Identify which cell holds the provided text, then report its [x, y] central coordinate. 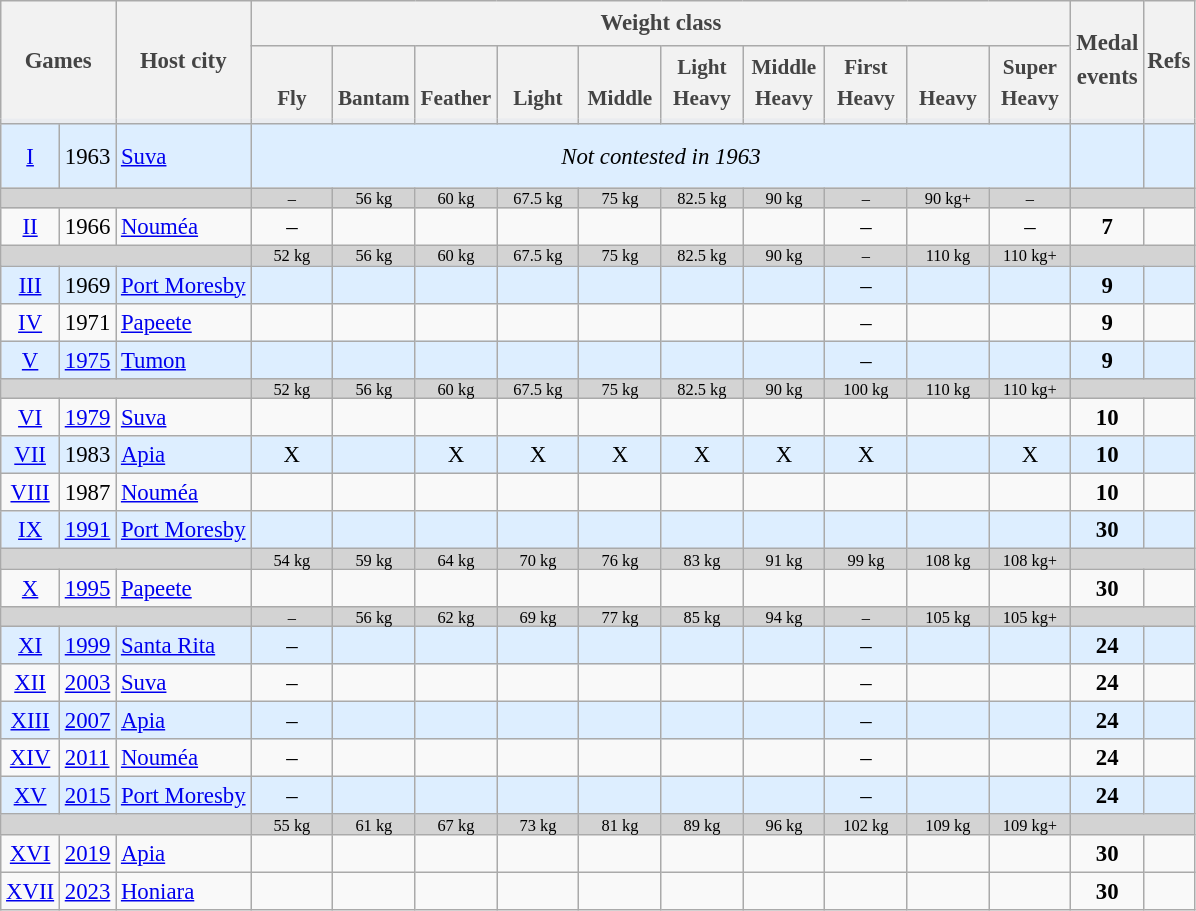
Refs [1170, 60]
Light [538, 82]
2011 [87, 758]
70 kg [538, 559]
1995 [87, 588]
Games [58, 60]
1987 [87, 493]
1999 [87, 646]
69 kg [538, 617]
1991 [87, 530]
105 kg [948, 617]
109 kg+ [1030, 825]
1969 [87, 285]
VIII [30, 493]
Feather [456, 82]
XVI [30, 854]
2007 [87, 721]
102 kg [866, 825]
67 kg [456, 825]
109 kg [948, 825]
XV [30, 796]
1983 [87, 455]
7 [1108, 227]
Santa Rita [184, 646]
90 kg+ [948, 198]
96 kg [784, 825]
108 kg+ [1030, 559]
1975 [87, 360]
Bantam [374, 82]
61 kg [374, 825]
81 kg [620, 825]
105 kg+ [1030, 617]
2019 [87, 854]
Honiara [184, 891]
Not contested in 1963 [661, 156]
LightHeavy [702, 82]
IV [30, 322]
FirstHeavy [866, 82]
XVII [30, 891]
VII [30, 455]
76 kg [620, 559]
Tumon [184, 360]
2015 [87, 796]
V [30, 360]
1979 [87, 418]
91 kg [784, 559]
73 kg [538, 825]
Medalevents [1108, 60]
SuperHeavy [1030, 82]
1971 [87, 322]
MiddleHeavy [784, 82]
1966 [87, 227]
II [30, 227]
I [30, 156]
Weight class [661, 24]
55 kg [292, 825]
Host city [184, 60]
III [30, 285]
99 kg [866, 559]
IX [30, 530]
Middle [620, 82]
100 kg [866, 389]
54 kg [292, 559]
77 kg [620, 617]
94 kg [784, 617]
1963 [87, 156]
85 kg [702, 617]
XIII [30, 721]
89 kg [702, 825]
59 kg [374, 559]
83 kg [702, 559]
XI [30, 646]
62 kg [456, 617]
108 kg [948, 559]
64 kg [456, 559]
Fly [292, 82]
2003 [87, 683]
XII [30, 683]
VI [30, 418]
2023 [87, 891]
XIV [30, 758]
Heavy [948, 82]
